Return (X, Y) of the center of cell containing provided text 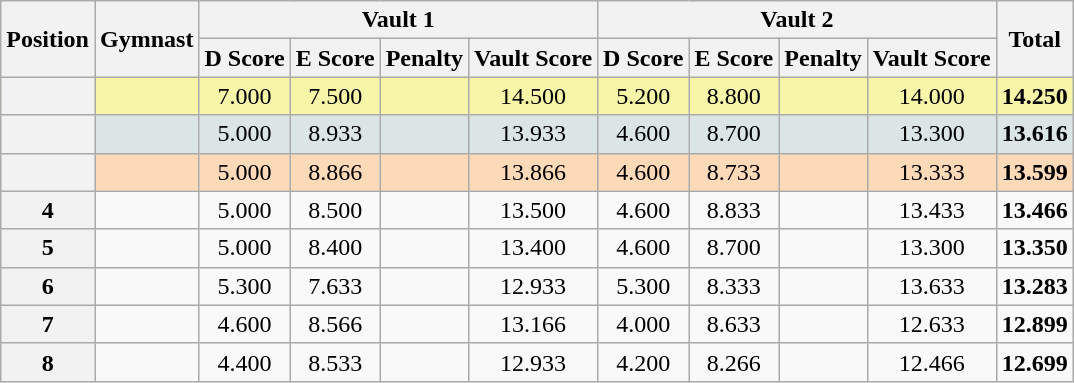
8.266 (734, 362)
13.350 (1034, 248)
4.000 (644, 324)
8.633 (734, 324)
13.400 (534, 248)
8.500 (335, 210)
13.633 (932, 286)
8.866 (335, 172)
12.699 (1034, 362)
4 (48, 210)
8.533 (335, 362)
7.633 (335, 286)
14.000 (932, 96)
4.400 (244, 362)
7 (48, 324)
13.866 (534, 172)
8.333 (734, 286)
5.200 (644, 96)
13.933 (534, 134)
8.833 (734, 210)
Vault 1 (398, 20)
8.800 (734, 96)
7.000 (244, 96)
Total (1034, 39)
13.283 (1034, 286)
6 (48, 286)
8 (48, 362)
13.616 (1034, 134)
13.333 (932, 172)
13.599 (1034, 172)
13.166 (534, 324)
Position (48, 39)
13.500 (534, 210)
13.466 (1034, 210)
Gymnast (146, 39)
13.433 (932, 210)
4.200 (644, 362)
12.899 (1034, 324)
14.500 (534, 96)
12.633 (932, 324)
8.733 (734, 172)
12.466 (932, 362)
8.400 (335, 248)
14.250 (1034, 96)
5 (48, 248)
8.566 (335, 324)
8.933 (335, 134)
Vault 2 (798, 20)
7.500 (335, 96)
